Locate the cell with the specified text and output its [x, y] center coordinate. 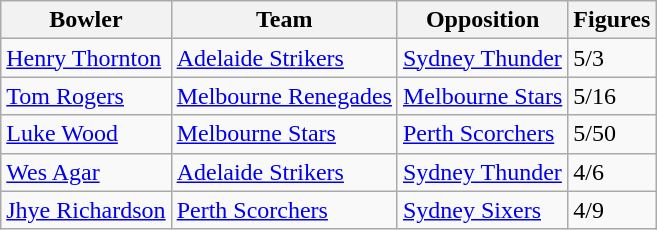
4/6 [612, 172]
Sydney Sixers [482, 210]
5/16 [612, 96]
4/9 [612, 210]
Wes Agar [86, 172]
Jhye Richardson [86, 210]
Team [284, 20]
Henry Thornton [86, 58]
Figures [612, 20]
Melbourne Renegades [284, 96]
5/50 [612, 134]
Tom Rogers [86, 96]
Bowler [86, 20]
Luke Wood [86, 134]
Opposition [482, 20]
5/3 [612, 58]
